Extract the (X, Y) coordinate from the center of the cell holding the provided text.  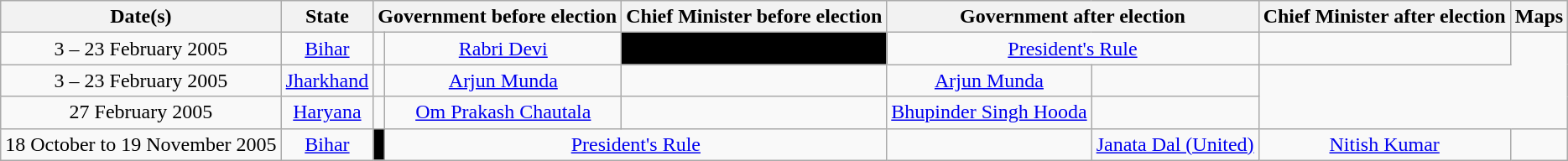
Government after election (1072, 17)
Nitish Kumar (1384, 144)
Date(s) (141, 17)
Bhupinder Singh Hooda (989, 112)
18 October to 19 November 2005 (141, 144)
State (327, 17)
Jharkhand (327, 80)
Janata Dal (United) (1175, 144)
Chief Minister after election (1384, 17)
Haryana (327, 112)
Rabri Devi (503, 49)
Government before election (497, 17)
27 February 2005 (141, 112)
Maps (1539, 17)
Om Prakash Chautala (503, 112)
Chief Minister before election (754, 17)
